Detect which cell encompasses the target text, then output its [X, Y] center coordinate. 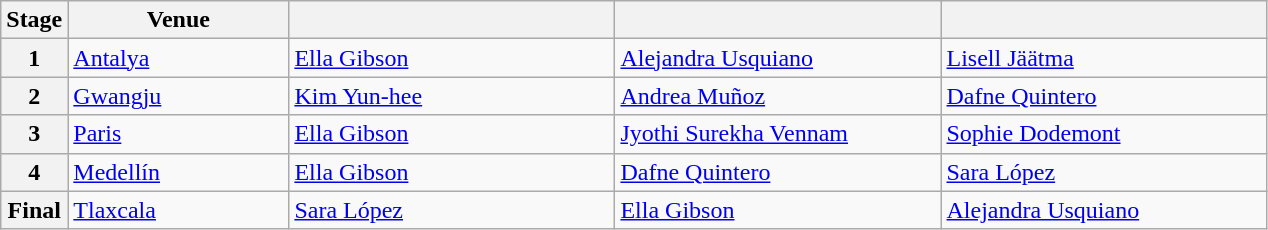
Antalya [178, 58]
Medellín [178, 172]
Andrea Muñoz [778, 96]
Final [34, 210]
3 [34, 134]
Paris [178, 134]
2 [34, 96]
Stage [34, 20]
Lisell Jäätma [1104, 58]
Tlaxcala [178, 210]
Venue [178, 20]
Gwangju [178, 96]
1 [34, 58]
Jyothi Surekha Vennam [778, 134]
Kim Yun-hee [452, 96]
4 [34, 172]
Sophie Dodemont [1104, 134]
